Output the [x, y] coordinate of the center of the cell containing the given text.  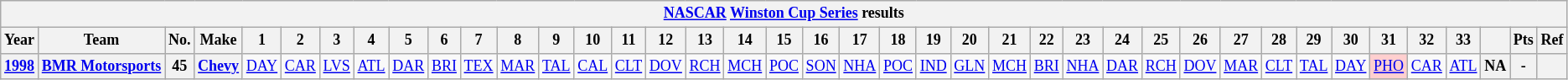
PHO [1389, 66]
4 [371, 40]
6 [444, 40]
23 [1083, 40]
5 [409, 40]
45 [179, 66]
26 [1200, 40]
NASCAR Winston Cup Series results [784, 13]
21 [1010, 40]
8 [518, 40]
14 [745, 40]
30 [1351, 40]
Year [20, 40]
22 [1046, 40]
18 [898, 40]
24 [1123, 40]
32 [1426, 40]
7 [479, 40]
SON [821, 66]
LVS [337, 66]
13 [705, 40]
2 [300, 40]
28 [1279, 40]
CAL [593, 66]
1 [261, 40]
IND [934, 66]
25 [1161, 40]
GLN [970, 66]
1998 [20, 66]
27 [1241, 40]
19 [934, 40]
NA [1495, 66]
No. [179, 40]
Team [101, 40]
Make [219, 40]
33 [1463, 40]
16 [821, 40]
Chevy [219, 66]
- [1524, 66]
20 [970, 40]
BMR Motorsports [101, 66]
17 [860, 40]
12 [666, 40]
3 [337, 40]
11 [629, 40]
10 [593, 40]
TEX [479, 66]
31 [1389, 40]
29 [1313, 40]
15 [784, 40]
Pts [1524, 40]
Ref [1552, 40]
9 [556, 40]
